Scan for the cell matching the given text and deliver its [x, y] coordinate at center. 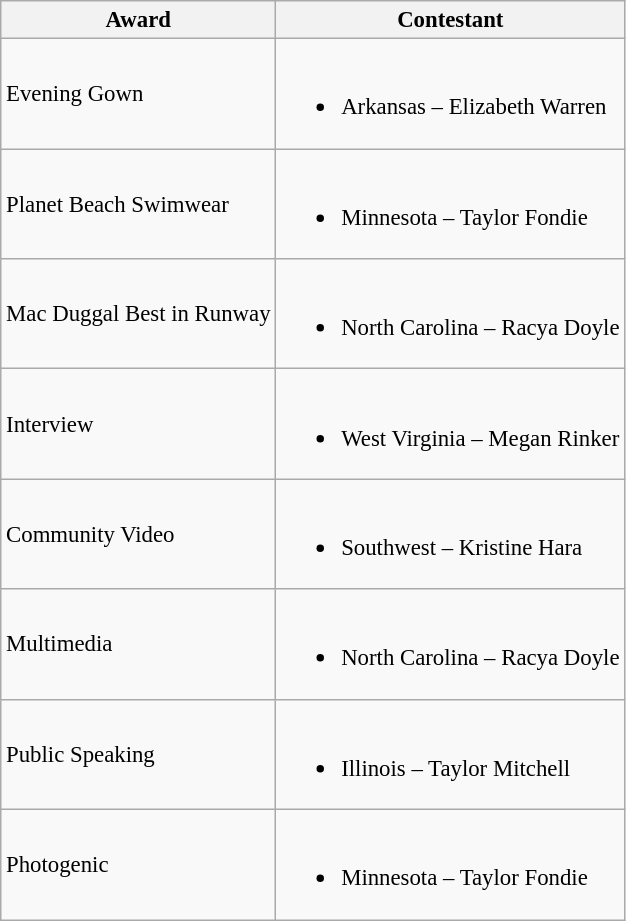
Southwest – Kristine Hara [450, 534]
Interview [138, 424]
Arkansas – Elizabeth Warren [450, 94]
Photogenic [138, 865]
Contestant [450, 20]
West Virginia – Megan Rinker [450, 424]
Planet Beach Swimwear [138, 204]
Multimedia [138, 644]
Community Video [138, 534]
Evening Gown [138, 94]
Public Speaking [138, 754]
Award [138, 20]
Illinois – Taylor Mitchell [450, 754]
Mac Duggal Best in Runway [138, 314]
